Determine the (X, Y) coordinate at the center of the cell enclosing the given text.  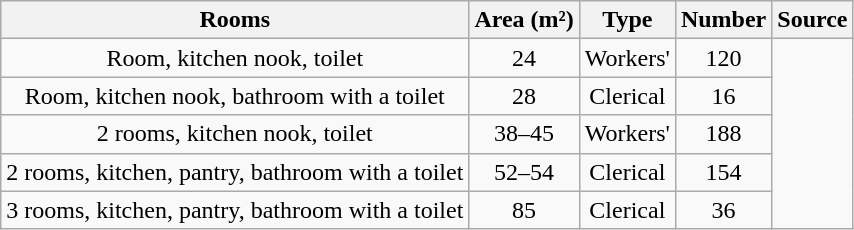
188 (723, 134)
Room, kitchen nook, bathroom with a toilet (235, 96)
Area (m²) (524, 20)
120 (723, 58)
3 rooms, kitchen, pantry, bathroom with a toilet (235, 210)
38–45 (524, 134)
Number (723, 20)
85 (524, 210)
Rooms (235, 20)
52–54 (524, 172)
154 (723, 172)
16 (723, 96)
2 rooms, kitchen nook, toilet (235, 134)
2 rooms, kitchen, pantry, bathroom with a toilet (235, 172)
Source (812, 20)
24 (524, 58)
Type (627, 20)
28 (524, 96)
Room, kitchen nook, toilet (235, 58)
36 (723, 210)
